For the text-containing cell, return its midpoint in (X, Y) coordinate format. 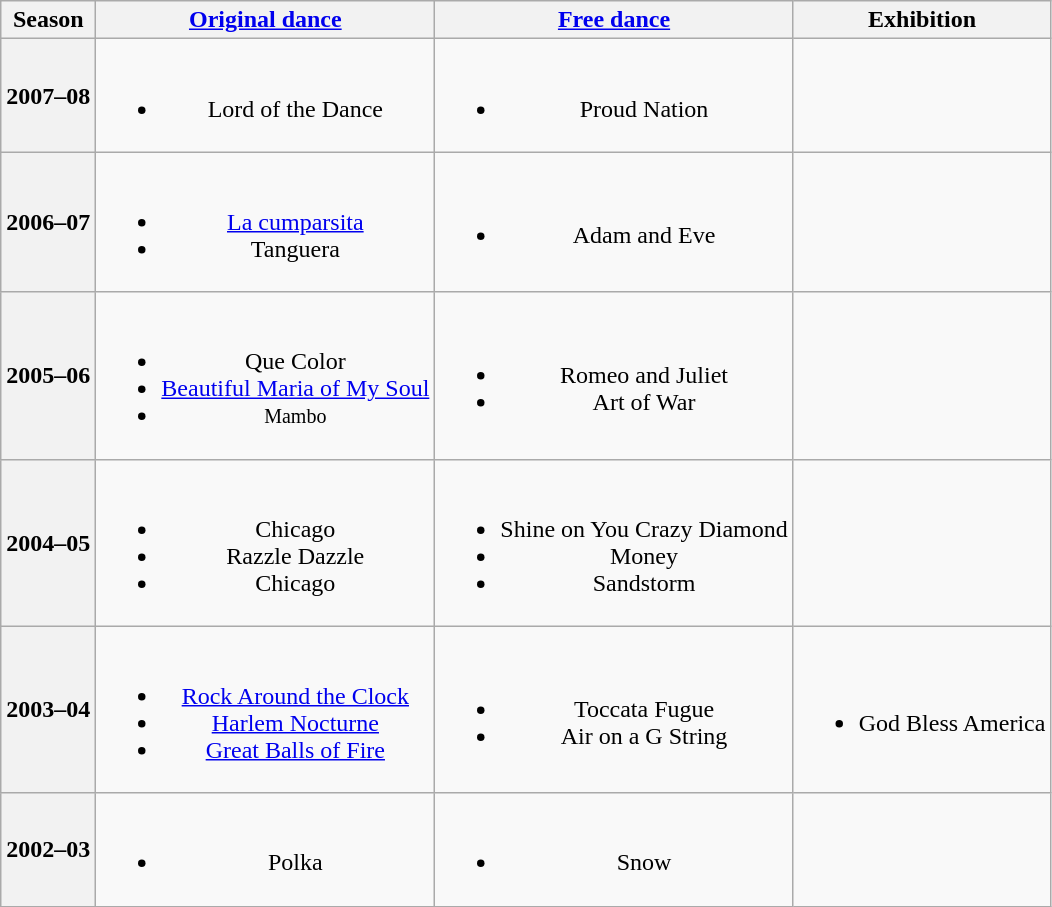
Snow (614, 850)
Toccata FugueAir on a G String (614, 710)
2002–03 (48, 850)
Shine on You Crazy Diamond Money Sandstorm (614, 542)
2007–08 (48, 96)
Original dance (266, 20)
Adam and Eve (614, 222)
Exhibition (922, 20)
La cumparsitaTanguera (266, 222)
Que Color Beautiful Maria of My Soul Mambo (266, 376)
Romeo and Juliet Art of War (614, 376)
Polka (266, 850)
Free dance (614, 20)
2003–04 (48, 710)
2006–07 (48, 222)
Chicago Razzle Dazzle Chicago (266, 542)
Season (48, 20)
Rock Around the ClockHarlem NocturneGreat Balls of Fire (266, 710)
Proud Nation (614, 96)
God Bless America (922, 710)
2004–05 (48, 542)
Lord of the Dance (266, 96)
2005–06 (48, 376)
